Return the (X, Y) coordinate for the center point of the cell that contains the specified text.  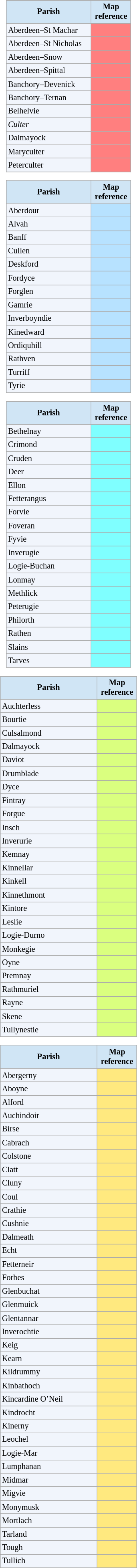
Forgue (48, 814)
Fetterangus (48, 499)
Monymusk (48, 1507)
Kinerny (48, 1426)
Forglen (48, 291)
Kinedward (48, 332)
Forbes (48, 1278)
Rathven (48, 359)
Deskford (48, 265)
Crathie (48, 1210)
Alvah (48, 224)
Migvie (48, 1493)
Gamrie (48, 305)
Colstone (48, 1156)
Aberdeen–St Nicholas (48, 44)
Kindrocht (48, 1413)
Aberdeen–Snow (48, 57)
Cushnie (48, 1224)
Tarland (48, 1534)
Glenbuchat (48, 1291)
Belhelvie (48, 111)
Skene (48, 1016)
Aberdeen–Spittal (48, 71)
Cabrach (48, 1143)
Inverugie (48, 553)
Monkegie (48, 949)
Rayne (48, 1003)
Kildrummy (48, 1372)
Inverboyndie (48, 318)
Methlick (48, 593)
Auchindoir (48, 1116)
Clatt (48, 1170)
Slains (48, 647)
Crimond (48, 445)
Echt (48, 1251)
Peterugie (48, 607)
Cullen (48, 251)
Kinbathoch (48, 1386)
Kintore (48, 908)
Tullich (48, 1561)
Midmar (48, 1480)
Drumblade (48, 773)
Philorth (48, 620)
Kemnay (48, 854)
Kinkell (48, 882)
Bethelnay (48, 431)
Tyrie (48, 386)
Lumphanan (48, 1467)
Kearn (48, 1359)
Fordyce (48, 278)
Fyvie (48, 539)
Leochel (48, 1440)
Kinnethmont (48, 895)
Forvie (48, 512)
Aboyne (48, 1089)
Peterculter (48, 165)
Ellon (48, 485)
Turriff (48, 372)
Premnay (48, 976)
Tullynestle (48, 1030)
Keig (48, 1345)
Maryculter (48, 152)
Logie-Mar (48, 1453)
Glenmuick (48, 1305)
Glentannar (48, 1318)
Culter (48, 125)
Dyce (48, 787)
Ordiquhill (48, 346)
Mortlach (48, 1521)
Fetterneir (48, 1264)
Leslie (48, 922)
Daviot (48, 760)
Logie-Durno (48, 935)
Tarves (48, 661)
Logie-Buchan (48, 566)
Rathen (48, 634)
Banff (48, 237)
Inverurie (48, 841)
Banchory–Ternan (48, 98)
Alford (48, 1102)
Kinnellar (48, 868)
Abergerny (48, 1075)
Foveran (48, 526)
Banchory–Devenick (48, 84)
Coul (48, 1197)
Inverochtie (48, 1332)
Birse (48, 1129)
Aberdour (48, 210)
Insch (48, 827)
Tough (48, 1548)
Kincardine O’Neil (48, 1399)
Oyne (48, 963)
Auchterless (48, 706)
Dalmeath (48, 1237)
Culsalmond (48, 733)
Lonmay (48, 580)
Cruden (48, 458)
Aberdeen–St Machar (48, 30)
Rathmuriel (48, 989)
Fintray (48, 801)
Bourtie (48, 720)
Deer (48, 472)
Cluny (48, 1183)
